Locate the cell with the specified text and output its [X, Y] center coordinate. 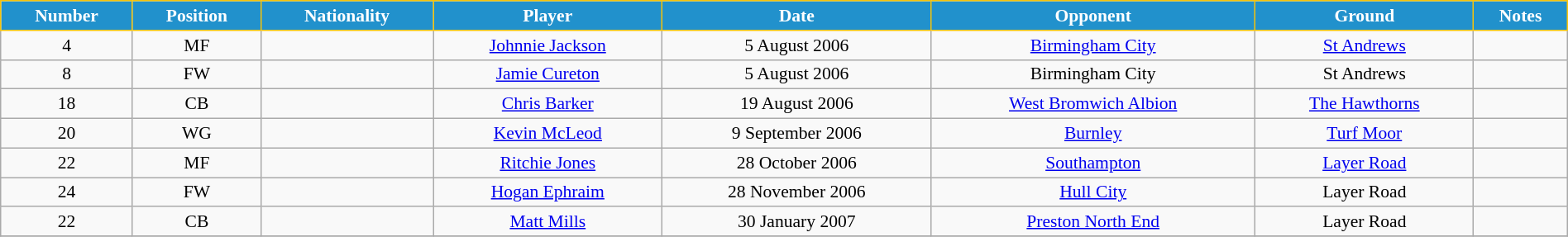
Ritchie Jones [547, 163]
Nationality [347, 16]
Preston North End [1093, 222]
9 September 2006 [797, 134]
The Hawthorns [1365, 104]
Date [797, 16]
28 October 2006 [797, 163]
Southampton [1093, 163]
Hogan Ephraim [547, 192]
19 August 2006 [797, 104]
4 [67, 45]
Position [197, 16]
Burnley [1093, 134]
Hull City [1093, 192]
8 [67, 74]
18 [67, 104]
20 [67, 134]
Johnnie Jackson [547, 45]
WG [197, 134]
Number [67, 16]
Matt Mills [547, 222]
Notes [1520, 16]
Jamie Cureton [547, 74]
West Bromwich Albion [1093, 104]
Turf Moor [1365, 134]
Chris Barker [547, 104]
Kevin McLeod [547, 134]
Opponent [1093, 16]
Ground [1365, 16]
28 November 2006 [797, 192]
Player [547, 16]
30 January 2007 [797, 222]
24 [67, 192]
